Output the [X, Y] coordinate of the center of the cell containing the given text.  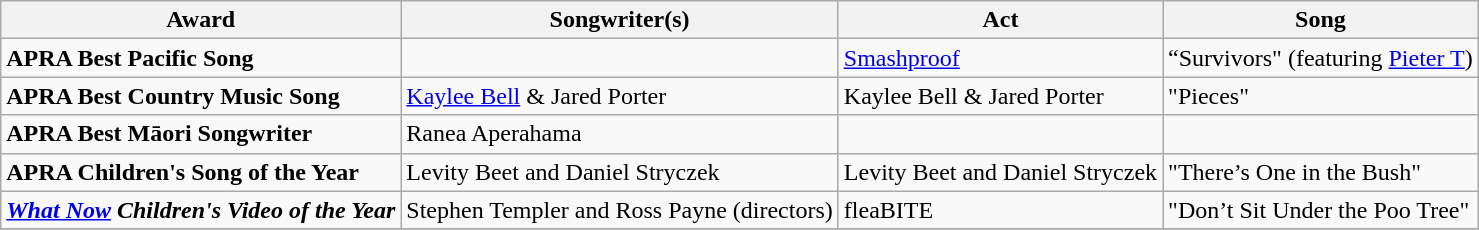
Stephen Templer and Ross Payne (directors) [620, 210]
APRA Best Pacific Song [201, 58]
"Don’t Sit Under the Poo Tree" [1321, 210]
What Now Children's Video of the Year [201, 210]
Act [1000, 20]
"Pieces" [1321, 96]
Smashproof [1000, 58]
fleaBITE [1000, 210]
Song [1321, 20]
Award [201, 20]
APRA Children's Song of the Year [201, 172]
Songwriter(s) [620, 20]
"There’s One in the Bush" [1321, 172]
APRA Best Māori Songwriter [201, 134]
APRA Best Country Music Song [201, 96]
“Survivors" (featuring Pieter T) [1321, 58]
Ranea Aperahama [620, 134]
